Determine the [x, y] coordinate at the center of the cell enclosing the given text.  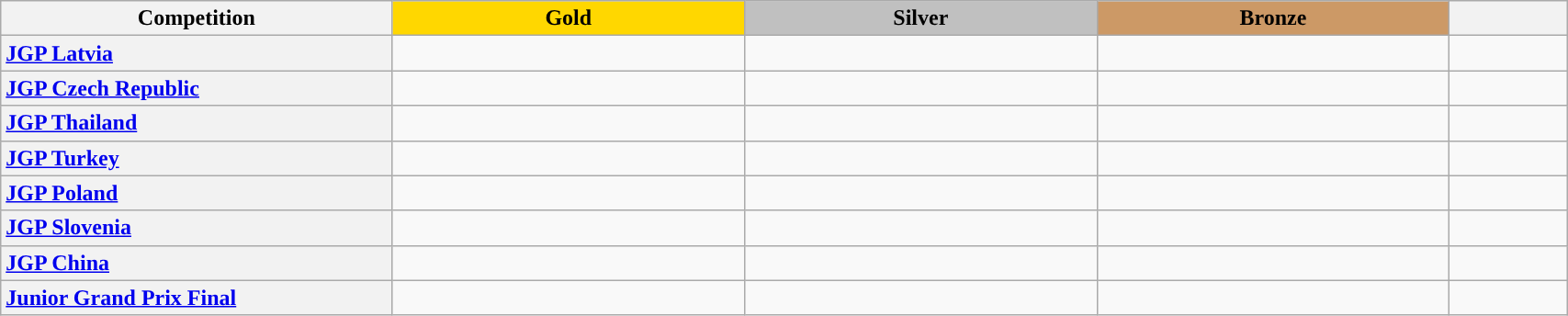
JGP China [197, 263]
Competition [197, 18]
JGP Latvia [197, 53]
Junior Grand Prix Final [197, 298]
Silver [921, 18]
Gold [569, 18]
JGP Slovenia [197, 228]
JGP Poland [197, 193]
Bronze [1273, 18]
JGP Turkey [197, 158]
JGP Thailand [197, 123]
JGP Czech Republic [197, 88]
